Output the (x, y) coordinate of the center of the cell containing the given text.  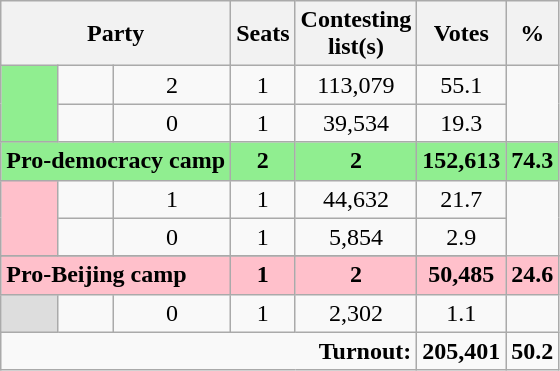
Votes (462, 34)
Seats (263, 34)
Turnout: (209, 351)
74.3 (532, 161)
50,485 (462, 275)
Contestinglist(s) (356, 34)
2,302 (356, 313)
19.3 (462, 123)
1.1 (462, 313)
205,401 (462, 351)
21.7 (462, 199)
24.6 (532, 275)
55.1 (462, 85)
Party (116, 34)
44,632 (356, 199)
5,854 (356, 237)
% (532, 34)
39,534 (356, 123)
152,613 (462, 161)
Pro-democracy camp (116, 161)
50.2 (532, 351)
Pro-Beijing camp (116, 275)
2.9 (462, 237)
113,079 (356, 85)
